Extract the (X, Y) coordinate from the center of the cell holding the provided text.  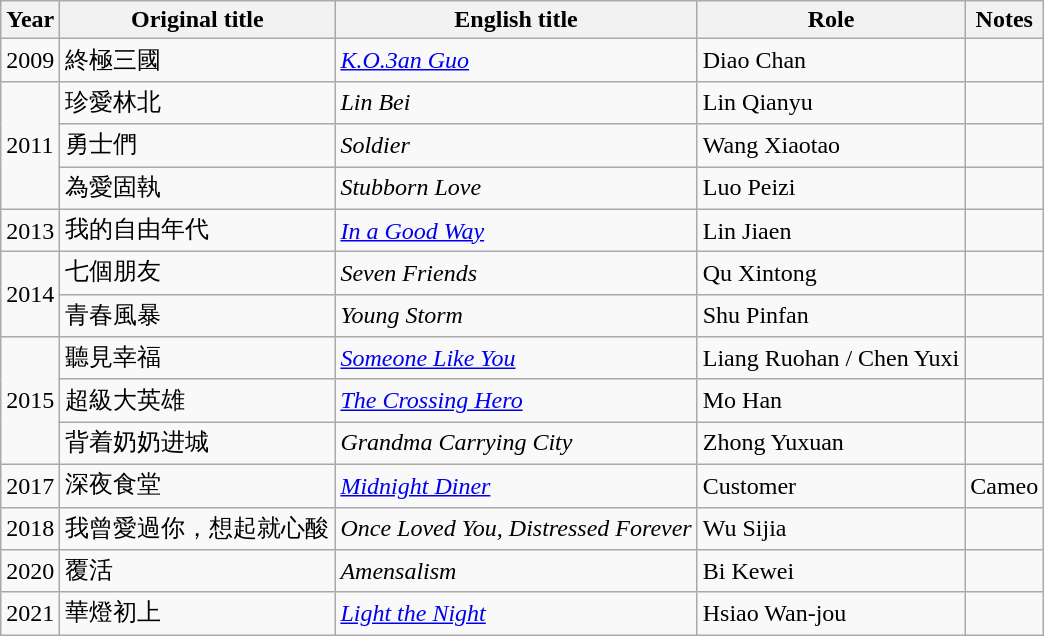
Wu Sijia (830, 528)
Soldier (516, 146)
Mo Han (830, 400)
In a Good Way (516, 230)
2009 (30, 60)
七個朋友 (198, 274)
深夜食堂 (198, 486)
2021 (30, 614)
珍愛林北 (198, 102)
2018 (30, 528)
2011 (30, 145)
青春風暴 (198, 316)
2020 (30, 572)
Customer (830, 486)
Diao Chan (830, 60)
Cameo (1004, 486)
Luo Peizi (830, 188)
2014 (30, 294)
Lin Qianyu (830, 102)
Zhong Yuxuan (830, 444)
Qu Xintong (830, 274)
2017 (30, 486)
我的自由年代 (198, 230)
K.O.3an Guo (516, 60)
Liang Ruohan / Chen Yuxi (830, 358)
Someone Like You (516, 358)
Once Loved You, Distressed Forever (516, 528)
Role (830, 20)
Wang Xiaotao (830, 146)
華燈初上 (198, 614)
The Crossing Hero (516, 400)
Bi Kewei (830, 572)
Light the Night (516, 614)
2013 (30, 230)
Shu Pinfan (830, 316)
Grandma Carrying City (516, 444)
終極三國 (198, 60)
Seven Friends (516, 274)
聽見幸福 (198, 358)
背着奶奶进城 (198, 444)
Midnight Diner (516, 486)
Lin Bei (516, 102)
Amensalism (516, 572)
2015 (30, 401)
Notes (1004, 20)
Original title (198, 20)
Year (30, 20)
Young Storm (516, 316)
English title (516, 20)
超級大英雄 (198, 400)
為愛固執 (198, 188)
Stubborn Love (516, 188)
Hsiao Wan-jou (830, 614)
覆活 (198, 572)
Lin Jiaen (830, 230)
我曾愛過你，想起就心酸 (198, 528)
勇士們 (198, 146)
